Extract the (X, Y) coordinate from the center of the cell holding the provided text.  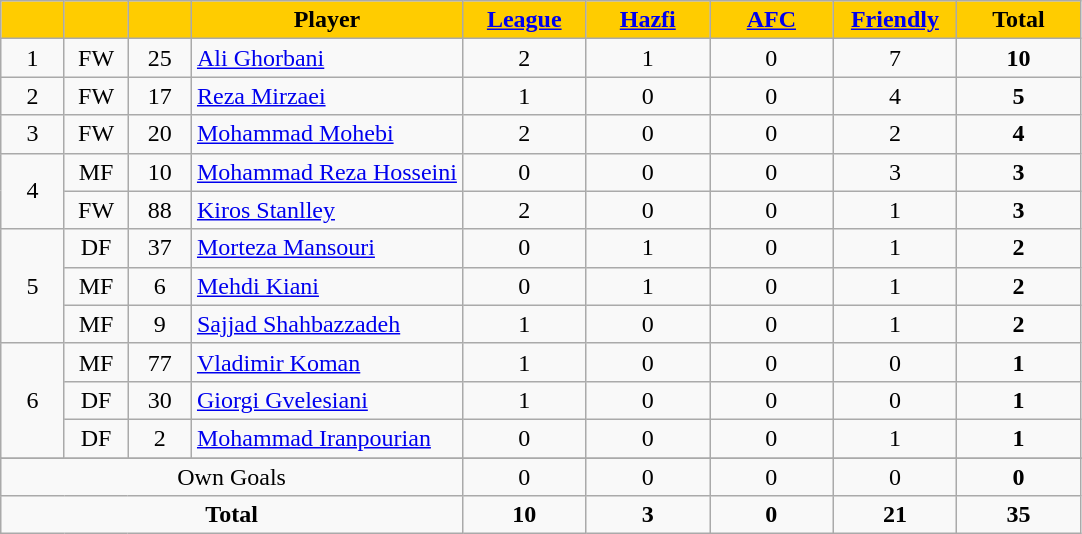
Ali Ghorbani (326, 58)
20 (160, 134)
Reza Mirzaei (326, 96)
88 (160, 210)
77 (160, 362)
Friendly (895, 20)
Giorgi Gvelesiani (326, 400)
Mohammad Reza Hosseini (326, 172)
Hazfi (648, 20)
30 (160, 400)
Mohammad Iranpourian (326, 438)
37 (160, 248)
Mehdi Kiani (326, 286)
Own Goals (232, 477)
Morteza Mansouri (326, 248)
25 (160, 58)
Sajjad Shahbazzadeh (326, 324)
Kiros Stanlley (326, 210)
League (524, 20)
17 (160, 96)
AFC (772, 20)
9 (160, 324)
Vladimir Koman (326, 362)
21 (895, 515)
35 (1019, 515)
Mohammad Mohebi (326, 134)
7 (895, 58)
Player (326, 20)
